Return the (x, y) coordinate for the center point of the cell that contains the specified text.  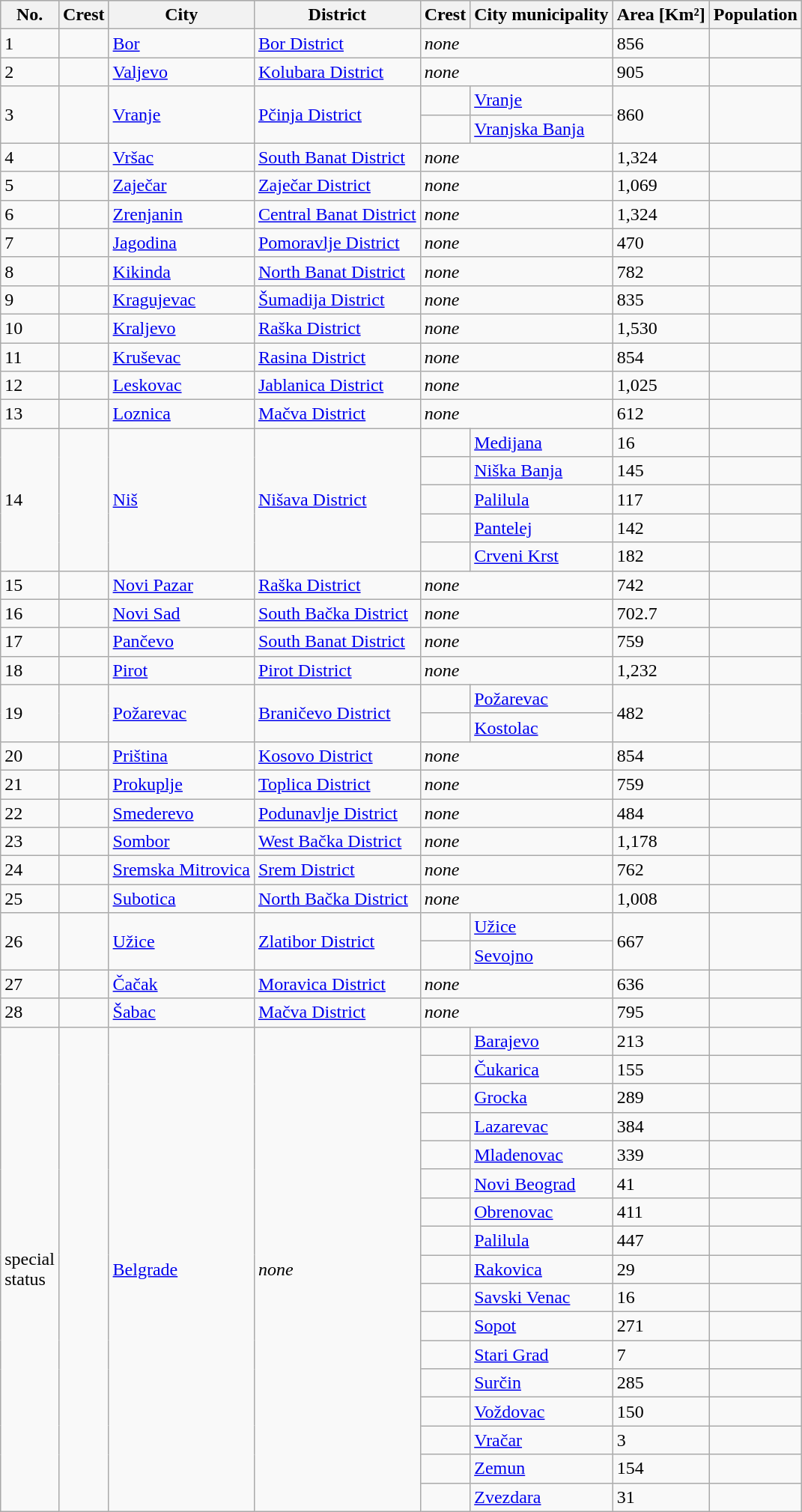
484 (660, 813)
860 (660, 115)
Sopot (541, 1326)
213 (660, 1041)
25 (30, 899)
Sremska Mitrovica (181, 870)
905 (660, 72)
612 (660, 414)
19 (30, 713)
Medijana (541, 443)
142 (660, 528)
Voždovac (541, 1412)
Central Banat District (337, 214)
Barajevo (541, 1041)
6 (30, 214)
Kostolac (541, 727)
Pomoravlje District (337, 243)
289 (660, 1098)
15 (30, 585)
482 (660, 713)
West Bačka District (337, 842)
856 (660, 43)
2 (30, 72)
1,025 (660, 386)
Kraljevo (181, 328)
Belgrade (181, 1269)
411 (660, 1212)
Area [Km²] (660, 15)
Vračar (541, 1440)
Pirot (181, 670)
8 (30, 271)
Prokuplje (181, 784)
10 (30, 328)
City municipality (541, 15)
795 (660, 1012)
1,178 (660, 842)
Lazarevac (541, 1126)
28 (30, 1012)
Bor (181, 43)
Čukarica (541, 1069)
21 (30, 784)
Podunavlje District (337, 813)
22 (30, 813)
Crveni Krst (541, 556)
Pantelej (541, 528)
Rakovica (541, 1269)
Zrenjanin (181, 214)
14 (30, 500)
41 (660, 1183)
Novi Pazar (181, 585)
Niš (181, 500)
Population (755, 15)
702.7 (660, 613)
Šabac (181, 1012)
South Bačka District (337, 613)
Kolubara District (337, 72)
23 (30, 842)
Smederevo (181, 813)
11 (30, 357)
Kruševac (181, 357)
145 (660, 471)
Kragujevac (181, 300)
Zvezdara (541, 1497)
Jagodina (181, 243)
26 (30, 941)
Pirot District (337, 670)
154 (660, 1469)
North Banat District (337, 271)
1,232 (660, 670)
470 (660, 243)
Braničevo District (337, 713)
1 (30, 43)
North Bačka District (337, 899)
1,069 (660, 186)
667 (660, 941)
182 (660, 556)
Zaječar (181, 186)
District (337, 15)
117 (660, 500)
Obrenovac (541, 1212)
13 (30, 414)
1,530 (660, 328)
447 (660, 1240)
155 (660, 1069)
29 (660, 1269)
742 (660, 585)
Loznica (181, 414)
762 (660, 870)
Šumadija District (337, 300)
31 (660, 1497)
Jablanica District (337, 386)
Novi Beograd (541, 1183)
Priština (181, 756)
Vršac (181, 157)
18 (30, 670)
835 (660, 300)
Kikinda (181, 271)
27 (30, 984)
Srem District (337, 870)
Grocka (541, 1098)
City (181, 15)
20 (30, 756)
Zlatibor District (337, 941)
Rasina District (337, 357)
Mladenovac (541, 1155)
Vranjska Banja (541, 129)
Pančevo (181, 642)
Zaječar District (337, 186)
9 (30, 300)
1,008 (660, 899)
Niška Banja (541, 471)
Zemun (541, 1469)
782 (660, 271)
4 (30, 157)
Valjevo (181, 72)
24 (30, 870)
Toplica District (337, 784)
Sevojno (541, 956)
Novi Sad (181, 613)
Moravica District (337, 984)
271 (660, 1326)
Čačak (181, 984)
150 (660, 1412)
Surčin (541, 1383)
5 (30, 186)
384 (660, 1126)
Pčinja District (337, 115)
Sombor (181, 842)
285 (660, 1383)
specialstatus (30, 1269)
Nišava District (337, 500)
339 (660, 1155)
Kosovo District (337, 756)
Subotica (181, 899)
Bor District (337, 43)
636 (660, 984)
17 (30, 642)
Leskovac (181, 386)
Savski Venac (541, 1298)
12 (30, 386)
No. (30, 15)
Stari Grad (541, 1355)
